Return the (X, Y) coordinate for the center point of the cell that contains the specified text.  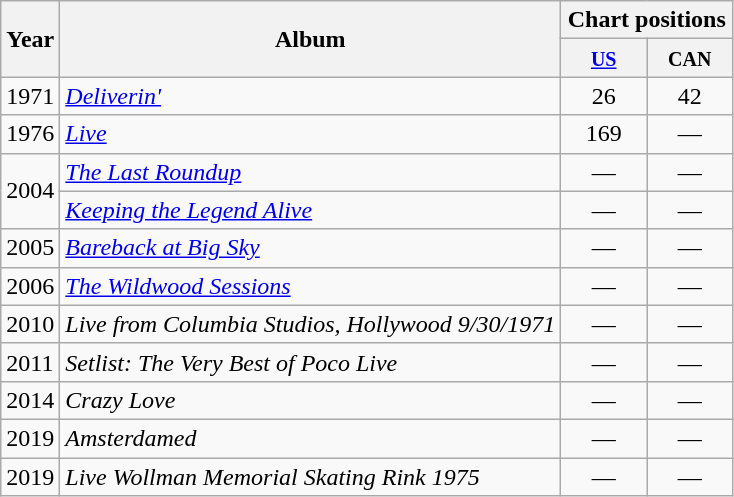
1976 (30, 134)
Keeping the Legend Alive (310, 210)
2004 (30, 191)
2011 (30, 362)
2010 (30, 324)
2014 (30, 400)
169 (604, 134)
CAN (690, 58)
Bareback at Big Sky (310, 248)
Amsterdamed (310, 438)
Chart positions (647, 20)
Live (310, 134)
2006 (30, 286)
US (604, 58)
The Last Roundup (310, 172)
Live from Columbia Studios, Hollywood 9/30/1971 (310, 324)
26 (604, 96)
42 (690, 96)
The Wildwood Sessions (310, 286)
Live Wollman Memorial Skating Rink 1975 (310, 477)
Year (30, 39)
Setlist: The Very Best of Poco Live (310, 362)
Crazy Love (310, 400)
1971 (30, 96)
2005 (30, 248)
Deliverin' (310, 96)
Album (310, 39)
